Pinpoint the cell where the given text exists, returning its (X, Y) midpoint coordinate. 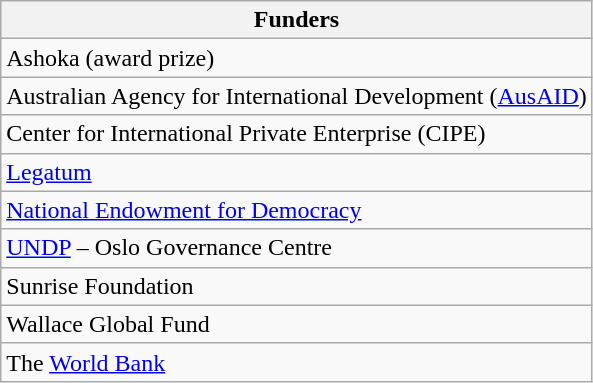
Funders (297, 20)
Center for International Private Enterprise (CIPE) (297, 134)
Sunrise Foundation (297, 286)
Legatum (297, 172)
Ashoka (award prize) (297, 58)
The World Bank (297, 362)
UNDP – Oslo Governance Centre (297, 248)
Wallace Global Fund (297, 324)
Australian Agency for International Development (AusAID) (297, 96)
National Endowment for Democracy (297, 210)
